Return (X, Y) of the center of cell containing provided text 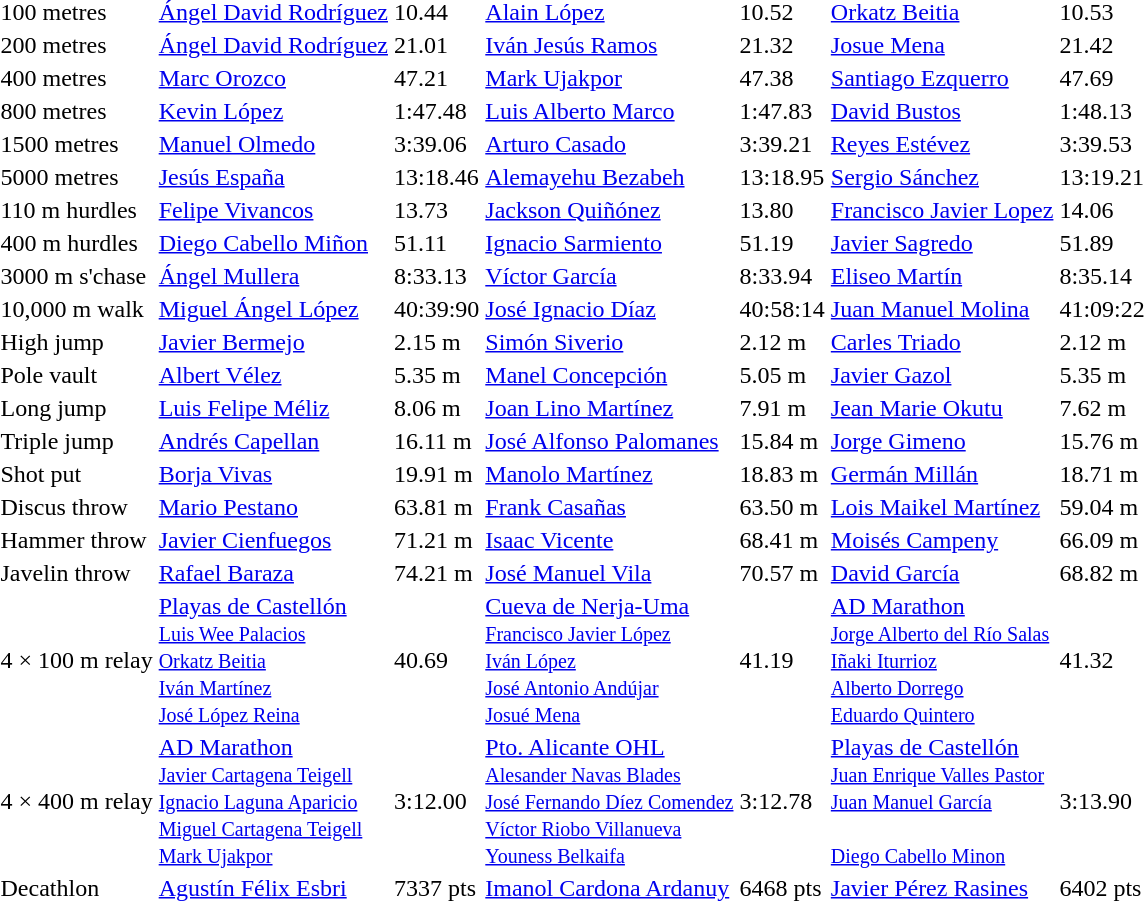
Andrés Capellan (273, 441)
Manel Concepción (610, 375)
8:33.13 (436, 276)
18.83 m (782, 474)
70.57 m (782, 573)
19.91 m (436, 474)
Pto. Alicante OHLAlesander Navas BladesJosé Fernando Díez ComendezVíctor Riobo VillanuevaYouness Belkaifa (610, 801)
Mark Ujakpor (610, 78)
Javier Cienfuegos (273, 540)
74.21 m (436, 573)
Lois Maikel Martínez (942, 507)
51.11 (436, 243)
Sergio Sánchez (942, 177)
13.73 (436, 210)
3:39.06 (436, 144)
8.06 m (436, 408)
Jorge Gimeno (942, 441)
Diego Cabello Miñon (273, 243)
1:47.83 (782, 111)
Javier Gazol (942, 375)
Kevin López (273, 111)
Javier Bermejo (273, 342)
47.21 (436, 78)
Moisés Campeny (942, 540)
Jean Marie Okutu (942, 408)
Playas de CastellónJuan Enrique Valles PastorJuan Manuel GarcíaDiego Cabello Minon (942, 801)
2.12 m (782, 342)
Iván Jesús Ramos (610, 45)
AD MarathonJorge Alberto del Río SalasIñaki IturriozAlberto DorregoEduardo Quintero (942, 660)
Marc Orozco (273, 78)
1:47.48 (436, 111)
71.21 m (436, 540)
José Ignacio Díaz (610, 309)
51.19 (782, 243)
Ignacio Sarmiento (610, 243)
José Alfonso Palomanes (610, 441)
5.05 m (782, 375)
Eliseo Martín (942, 276)
40:58:14 (782, 309)
Germán Millán (942, 474)
Ángel David Rodríguez (273, 45)
7.91 m (782, 408)
Alemayehu Bezabeh (610, 177)
Jesús España (273, 177)
Rafael Baraza (273, 573)
15.84 m (782, 441)
40:39:90 (436, 309)
13:18.95 (782, 177)
Cueva de Nerja-UmaFrancisco Javier LópezIván LópezJosé Antonio AndújarJosué Mena (610, 660)
AD MarathonJavier Cartagena TeigellIgnacio Laguna AparicioMiguel Cartagena TeigellMark Ujakpor (273, 801)
Borja Vivas (273, 474)
Simón Siverio (610, 342)
13.80 (782, 210)
63.81 m (436, 507)
Josue Mena (942, 45)
Jackson Quiñónez (610, 210)
Miguel Ángel López (273, 309)
Ángel Mullera (273, 276)
Reyes Estévez (942, 144)
3:12.78 (782, 801)
3:39.21 (782, 144)
Albert Vélez (273, 375)
Víctor García (610, 276)
21.32 (782, 45)
16.11 m (436, 441)
Joan Lino Martínez (610, 408)
Luis Alberto Marco (610, 111)
David García (942, 573)
8:33.94 (782, 276)
Francisco Javier Lopez (942, 210)
5.35 m (436, 375)
3:12.00 (436, 801)
Manolo Martínez (610, 474)
41.19 (782, 660)
Felipe Vivancos (273, 210)
David Bustos (942, 111)
Javier Sagredo (942, 243)
Arturo Casado (610, 144)
Luis Felipe Méliz (273, 408)
Playas de CastellónLuis Wee PalaciosOrkatz Beitia Iván Martínez José López Reina (273, 660)
40.69 (436, 660)
Juan Manuel Molina (942, 309)
63.50 m (782, 507)
2.15 m (436, 342)
13:18.46 (436, 177)
Manuel Olmedo (273, 144)
Carles Triado (942, 342)
Frank Casañas (610, 507)
Santiago Ezquerro (942, 78)
47.38 (782, 78)
Mario Pestano (273, 507)
68.41 m (782, 540)
Isaac Vicente (610, 540)
21.01 (436, 45)
José Manuel Vila (610, 573)
